Find where the given text appears and provide that cell's center as (x, y) coordinate. 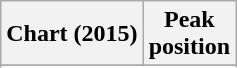
Peakposition (189, 34)
Chart (2015) (72, 34)
